Find where the given text appears and provide that cell's center as [x, y] coordinate. 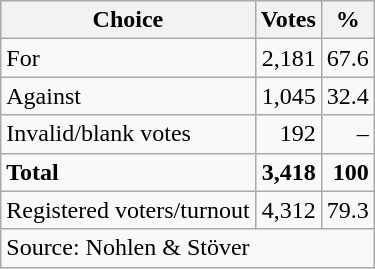
4,312 [288, 210]
3,418 [288, 172]
1,045 [288, 96]
192 [288, 134]
Votes [288, 20]
67.6 [348, 58]
– [348, 134]
Against [128, 96]
79.3 [348, 210]
32.4 [348, 96]
Total [128, 172]
Invalid/blank votes [128, 134]
For [128, 58]
2,181 [288, 58]
Registered voters/turnout [128, 210]
Choice [128, 20]
Source: Nohlen & Stöver [188, 248]
% [348, 20]
100 [348, 172]
